Detect which cell encompasses the target text, then output its [x, y] center coordinate. 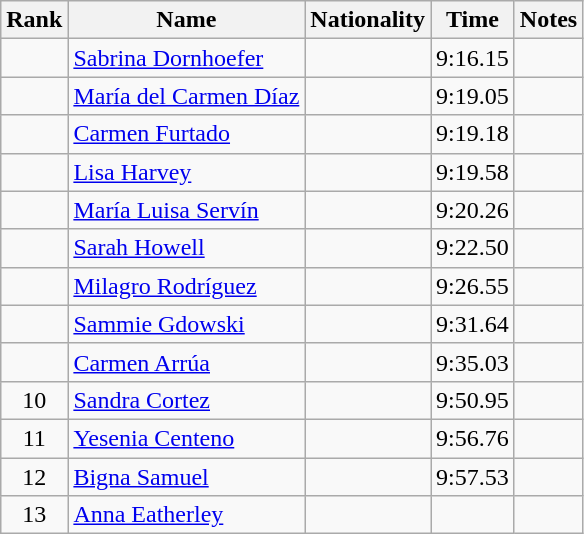
Carmen Furtado [186, 134]
Sarah Howell [186, 248]
Bigna Samuel [186, 477]
9:26.55 [473, 286]
Nationality [368, 20]
9:16.15 [473, 58]
13 [34, 515]
9:31.64 [473, 324]
11 [34, 438]
9:20.26 [473, 210]
Yesenia Centeno [186, 438]
Notes [548, 20]
María del Carmen Díaz [186, 96]
Lisa Harvey [186, 172]
9:19.05 [473, 96]
Carmen Arrúa [186, 362]
10 [34, 400]
9:57.53 [473, 477]
12 [34, 477]
9:56.76 [473, 438]
Anna Eatherley [186, 515]
9:19.58 [473, 172]
Name [186, 20]
Sammie Gdowski [186, 324]
9:50.95 [473, 400]
Time [473, 20]
9:22.50 [473, 248]
Rank [34, 20]
Milagro Rodríguez [186, 286]
9:35.03 [473, 362]
9:19.18 [473, 134]
Sandra Cortez [186, 400]
María Luisa Servín [186, 210]
Sabrina Dornhoefer [186, 58]
